For the text-containing cell, return its midpoint in (X, Y) coordinate format. 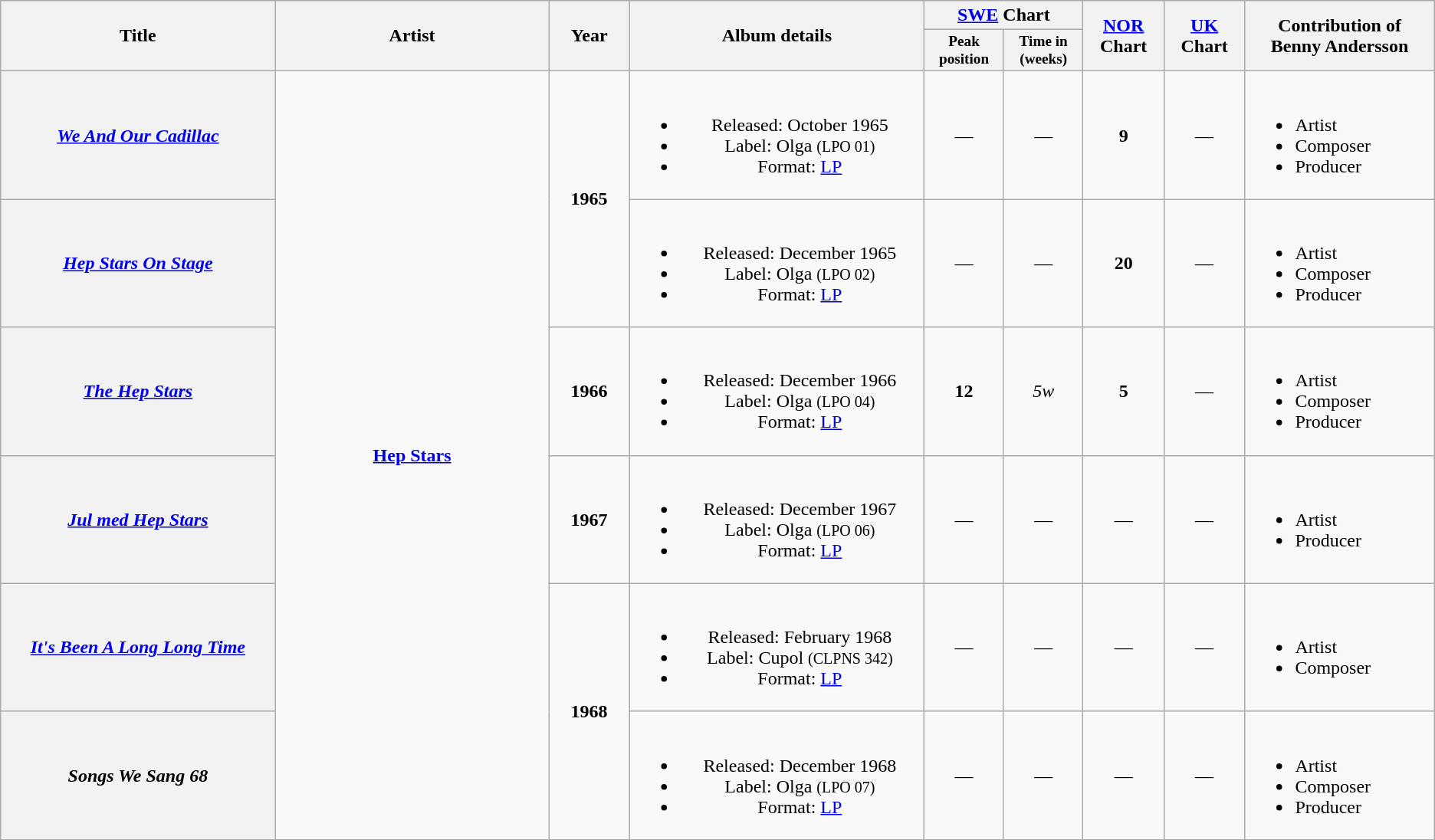
Released: December 1968Label: Olga (LPO 07)Format: LP (777, 776)
Title (138, 36)
1968 (589, 711)
Jul med Hep Stars (138, 520)
The Hep Stars (138, 391)
Released: December 1967Label: Olga (LPO 06)Format: LP (777, 520)
NORChart (1124, 36)
1965 (589, 199)
Artist (412, 36)
Time in(weeks) (1043, 51)
5 (1124, 391)
5w (1043, 391)
Contribution ofBenny Andersson (1340, 36)
9 (1124, 135)
Released: December 1966Label: Olga (LPO 04)Format: LP (777, 391)
ArtistComposer (1340, 647)
Hep Stars On Stage (138, 264)
Hep Stars (412, 455)
Album details (777, 36)
Year (589, 36)
20 (1124, 264)
Released: December 1965Label: Olga (LPO 02)Format: LP (777, 264)
SWE Chart (1004, 15)
1966 (589, 391)
12 (964, 391)
Peak position (964, 51)
UKChart (1203, 36)
Songs We Sang 68 (138, 776)
1967 (589, 520)
ArtistProducer (1340, 520)
We And Our Cadillac (138, 135)
Released: February 1968Label: Cupol (CLPNS 342)Format: LP (777, 647)
Released: October 1965Label: Olga (LPO 01)Format: LP (777, 135)
It's Been A Long Long Time (138, 647)
